Pinpoint the cell where the given text exists, returning its (X, Y) midpoint coordinate. 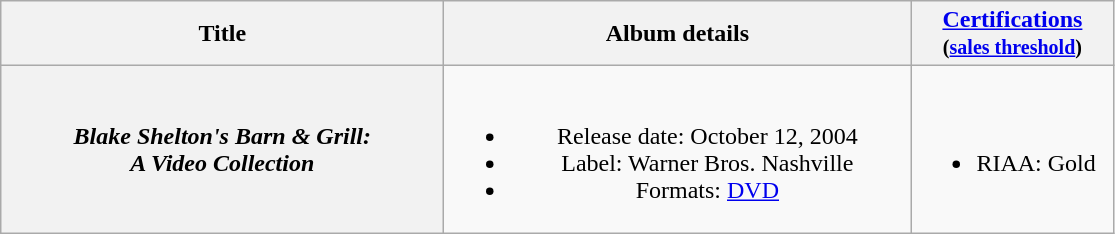
Blake Shelton's Barn & Grill:A Video Collection (222, 150)
Album details (678, 34)
Release date: October 12, 2004Label: Warner Bros. NashvilleFormats: DVD (678, 150)
RIAA: Gold (1012, 150)
Certifications(sales threshold) (1012, 34)
Title (222, 34)
